Capture the cell that displays the provided text and extract its [x, y] central coordinate. 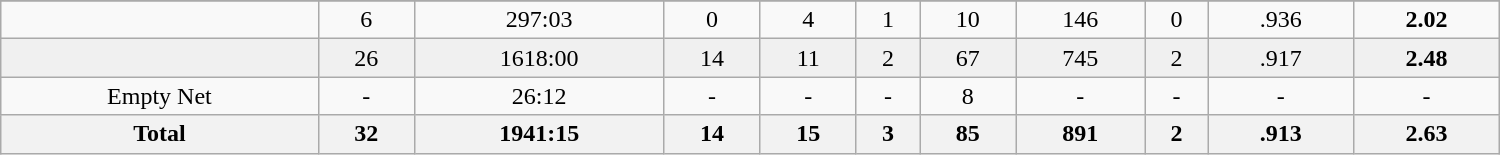
Total [160, 134]
891 [1080, 134]
32 [366, 134]
.913 [1281, 134]
2.02 [1427, 20]
11 [808, 58]
15 [808, 134]
10 [968, 20]
1941:15 [539, 134]
1618:00 [539, 58]
2.63 [1427, 134]
26 [366, 58]
.936 [1281, 20]
85 [968, 134]
8 [968, 96]
297:03 [539, 20]
146 [1080, 20]
67 [968, 58]
Empty Net [160, 96]
745 [1080, 58]
1 [888, 20]
3 [888, 134]
.917 [1281, 58]
4 [808, 20]
26:12 [539, 96]
6 [366, 20]
2.48 [1427, 58]
